Return the [X, Y] coordinate for the center point of the cell that contains the specified text.  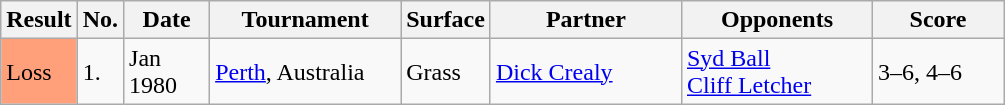
3–6, 4–6 [938, 72]
No. [100, 20]
Dick Crealy [586, 72]
Syd Ball Cliff Letcher [776, 72]
Date [167, 20]
Jan 1980 [167, 72]
Surface [446, 20]
Result [39, 20]
Opponents [776, 20]
Grass [446, 72]
Tournament [306, 20]
Partner [586, 20]
Perth, Australia [306, 72]
1. [100, 72]
Score [938, 20]
Loss [39, 72]
